Find where the given text appears and provide that cell's center as [x, y] coordinate. 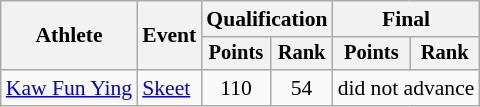
Kaw Fun Ying [69, 88]
Final [406, 19]
Event [169, 36]
54 [302, 88]
did not advance [406, 88]
Athlete [69, 36]
Skeet [169, 88]
110 [236, 88]
Qualification [266, 19]
